Scan for the cell matching the given text and deliver its [X, Y] coordinate at center. 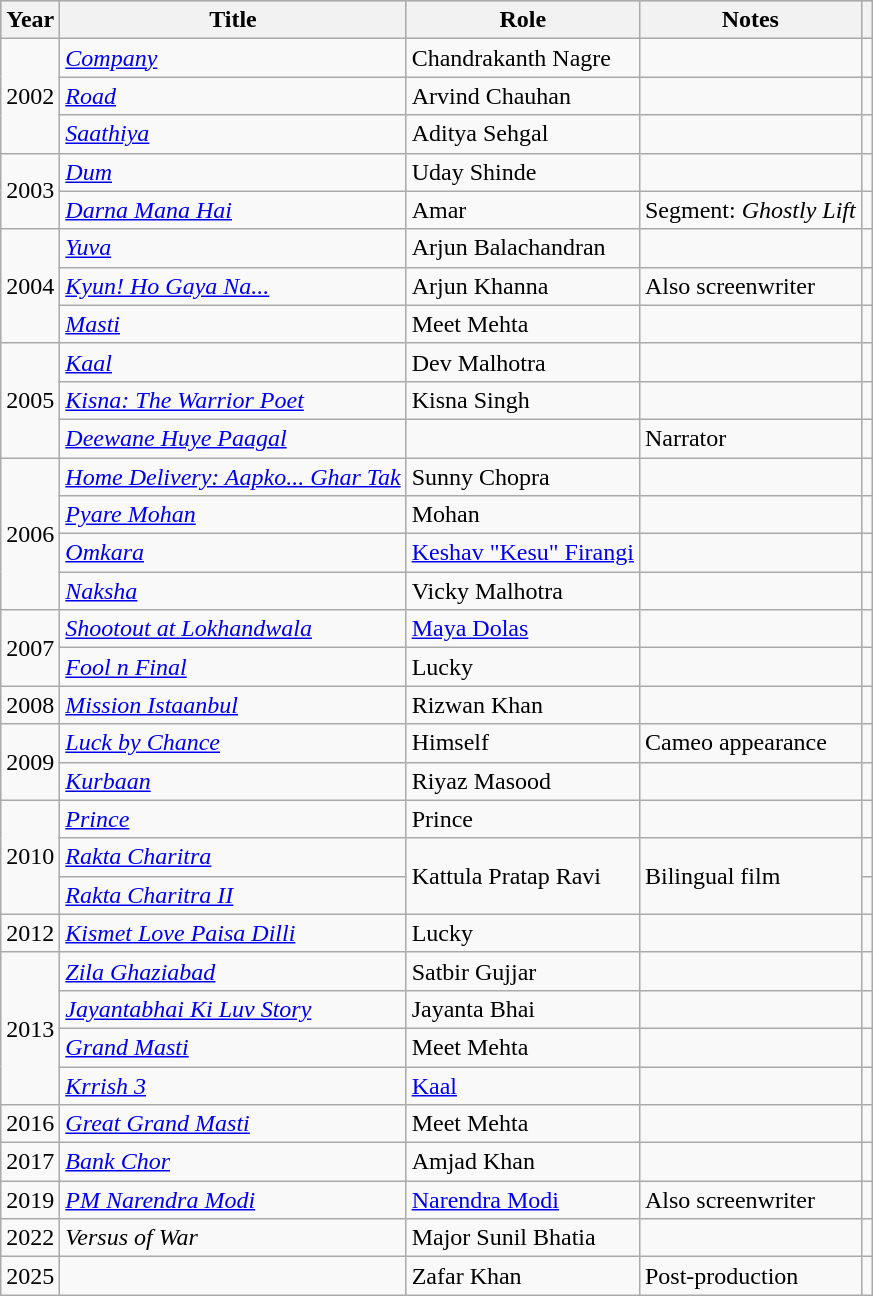
2002 [30, 96]
Title [233, 20]
Bank Chor [233, 1162]
Bilingual film [750, 876]
Notes [750, 20]
Keshav "Kesu" Firangi [522, 553]
Post-production [750, 1276]
Mohan [522, 515]
2009 [30, 762]
Jayanta Bhai [522, 1009]
Jayantabhai Ki Luv Story [233, 1009]
Aditya Sehgal [522, 134]
Rizwan Khan [522, 705]
2019 [30, 1200]
2007 [30, 648]
Shootout at Lokhandwala [233, 629]
Zila Ghaziabad [233, 971]
2004 [30, 286]
Dev Malhotra [522, 362]
Maya Dolas [522, 629]
Great Grand Masti [233, 1124]
2025 [30, 1276]
Arjun Khanna [522, 286]
Dum [233, 172]
PM Narendra Modi [233, 1200]
Segment: Ghostly Lift [750, 210]
Company [233, 58]
Himself [522, 743]
Kismet Love Paisa Dilli [233, 933]
Narendra Modi [522, 1200]
Kattula Pratap Ravi [522, 876]
2003 [30, 191]
2012 [30, 933]
Yuva [233, 248]
Sunny Chopra [522, 477]
Satbir Gujjar [522, 971]
2016 [30, 1124]
Mission Istaanbul [233, 705]
Darna Mana Hai [233, 210]
Year [30, 20]
Arvind Chauhan [522, 96]
Role [522, 20]
Pyare Mohan [233, 515]
Kurbaan [233, 781]
Riyaz Masood [522, 781]
Omkara [233, 553]
Rakta Charitra [233, 857]
Major Sunil Bhatia [522, 1238]
2008 [30, 705]
2005 [30, 400]
Deewane Huye Paagal [233, 438]
Rakta Charitra II [233, 895]
Versus of War [233, 1238]
2013 [30, 1028]
2010 [30, 857]
Home Delivery: Aapko... Ghar Tak [233, 477]
Fool n Final [233, 667]
Kisna: The Warrior Poet [233, 400]
Krrish 3 [233, 1085]
Luck by Chance [233, 743]
Saathiya [233, 134]
Cameo appearance [750, 743]
Chandrakanth Nagre [522, 58]
Vicky Malhotra [522, 591]
Amjad Khan [522, 1162]
Masti [233, 324]
Naksha [233, 591]
Zafar Khan [522, 1276]
Amar [522, 210]
Kyun! Ho Gaya Na... [233, 286]
Uday Shinde [522, 172]
Grand Masti [233, 1047]
Road [233, 96]
Kisna Singh [522, 400]
Arjun Balachandran [522, 248]
2022 [30, 1238]
2006 [30, 534]
2017 [30, 1162]
Narrator [750, 438]
